Find where the given text appears and provide that cell's center as [x, y] coordinate. 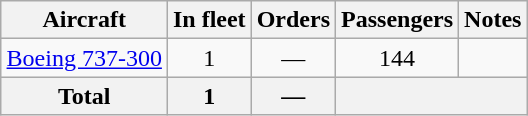
144 [398, 58]
In fleet [209, 20]
Orders [293, 20]
Notes [493, 20]
Boeing 737-300 [84, 58]
Total [84, 96]
Passengers [398, 20]
Aircraft [84, 20]
